From the cell containing the given text, extract its center point as (x, y) coordinate. 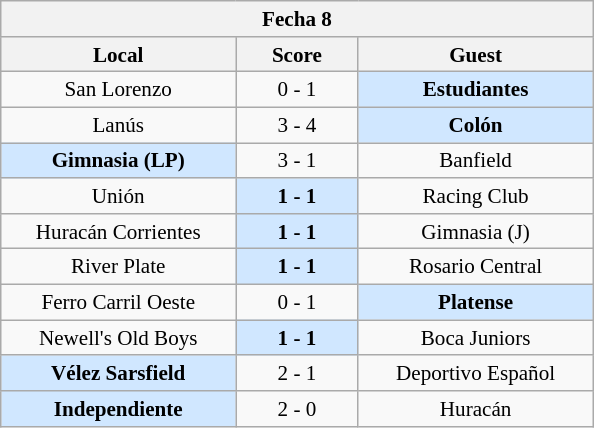
Huracán Corrientes (118, 230)
Fecha 8 (297, 18)
Colón (476, 124)
Gimnasia (J) (476, 230)
Independiente (118, 408)
Vélez Sarsfield (118, 372)
Guest (476, 54)
Platense (476, 302)
Rosario Central (476, 266)
2 - 1 (297, 372)
Newell's Old Boys (118, 338)
Banfield (476, 160)
Boca Juniors (476, 338)
Local (118, 54)
Lanús (118, 124)
River Plate (118, 266)
Huracán (476, 408)
Unión (118, 196)
2 - 0 (297, 408)
Estudiantes (476, 90)
Score (297, 54)
Ferro Carril Oeste (118, 302)
3 - 4 (297, 124)
Gimnasia (LP) (118, 160)
Racing Club (476, 196)
Deportivo Español (476, 372)
3 - 1 (297, 160)
San Lorenzo (118, 90)
